Output the (x, y) coordinate of the center of the cell containing the given text.  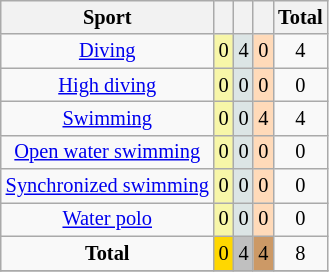
Synchronized swimming (108, 186)
8 (300, 253)
Diving (108, 51)
Water polo (108, 219)
High diving (108, 85)
Sport (108, 17)
Open water swimming (108, 152)
Swimming (108, 118)
